Detect which cell encompasses the target text, then output its (x, y) center coordinate. 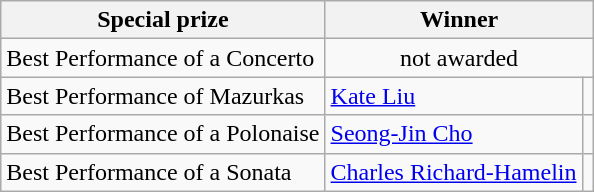
Best Performance of a Sonata (163, 172)
Best Performance of a Concerto (163, 58)
Seong-Jin Cho (454, 134)
Best Performance of a Polonaise (163, 134)
Charles Richard-Hamelin (454, 172)
not awarded (459, 58)
Best Performance of Mazurkas (163, 96)
Winner (459, 20)
Special prize (163, 20)
Kate Liu (454, 96)
